Provide the [X, Y] coordinate of the cell's center where the given text is located.  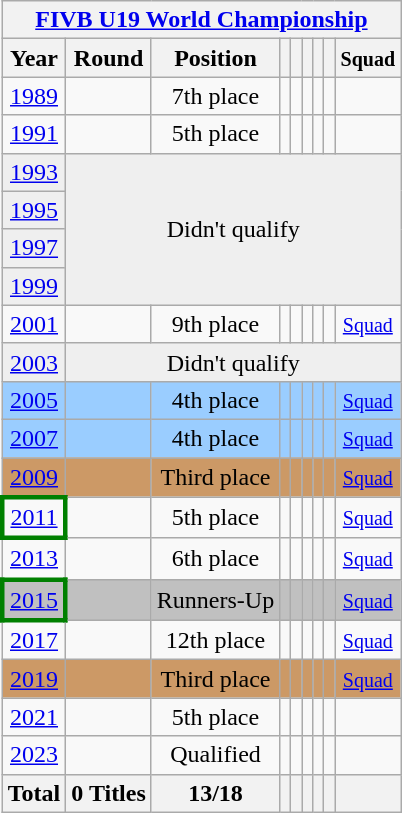
2007 [34, 438]
7th place [215, 96]
2003 [34, 362]
2011 [34, 518]
Year [34, 58]
Position [215, 58]
1999 [34, 286]
Total [34, 793]
2009 [34, 478]
Round [109, 58]
2023 [34, 755]
13/18 [215, 793]
2005 [34, 400]
0 Titles [109, 793]
1989 [34, 96]
12th place [215, 640]
2013 [34, 558]
1997 [34, 248]
1995 [34, 210]
2015 [34, 600]
2019 [34, 679]
2001 [34, 324]
1991 [34, 134]
2017 [34, 640]
6th place [215, 558]
Runners-Up [215, 600]
2021 [34, 717]
1993 [34, 172]
FIVB U19 World Championship [201, 20]
9th place [215, 324]
Qualified [215, 755]
